Detect which cell encompasses the target text, then output its [X, Y] center coordinate. 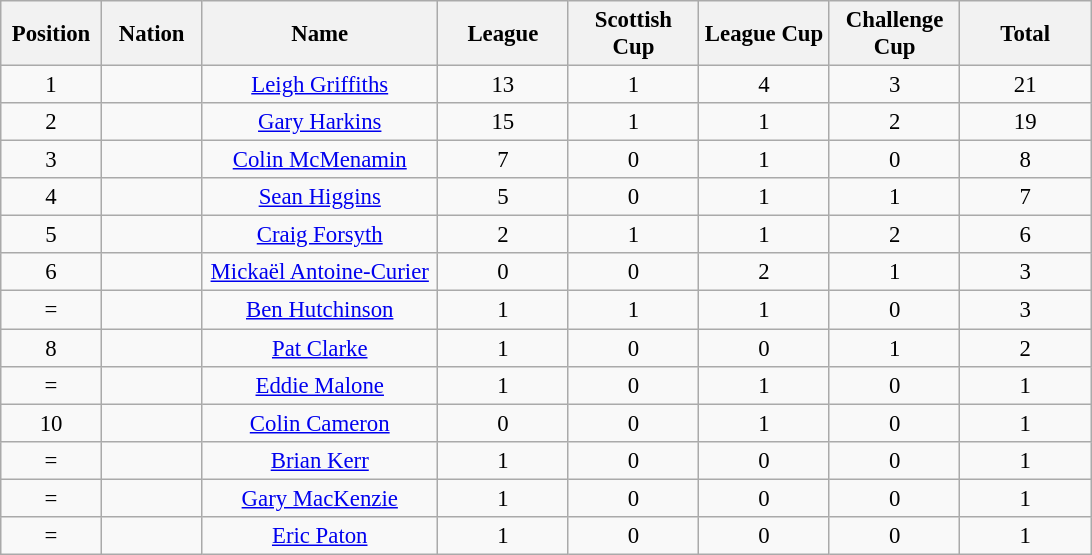
League Cup [764, 34]
Brian Kerr [320, 460]
Pat Clarke [320, 348]
Challenge Cup [894, 34]
Nation [152, 34]
Scottish Cup [634, 34]
15 [504, 122]
Mickaël Antoine-Curier [320, 273]
Craig Forsyth [320, 235]
Ben Hutchinson [320, 310]
Eddie Malone [320, 385]
Name [320, 34]
13 [504, 85]
League [504, 34]
Leigh Griffiths [320, 85]
19 [1026, 122]
Gary MacKenzie [320, 498]
Eric Paton [320, 536]
Colin Cameron [320, 423]
10 [52, 423]
Sean Higgins [320, 197]
Position [52, 34]
21 [1026, 85]
Colin McMenamin [320, 160]
Gary Harkins [320, 122]
Total [1026, 34]
